Pinpoint the cell where the given text exists, returning its (X, Y) midpoint coordinate. 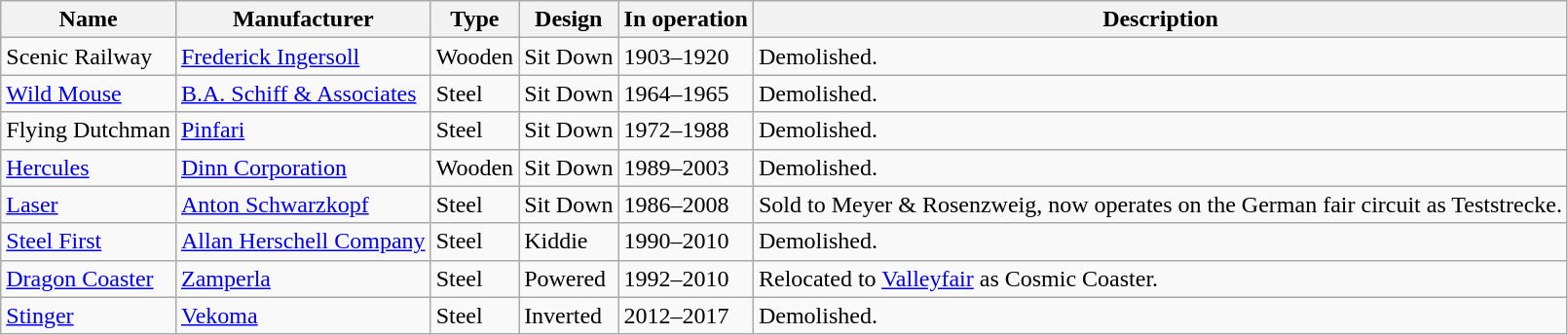
Vekoma (303, 316)
Flying Dutchman (89, 130)
1972–1988 (686, 130)
Name (89, 19)
2012–2017 (686, 316)
Kiddie (569, 242)
Inverted (569, 316)
Steel First (89, 242)
Stinger (89, 316)
Design (569, 19)
1964–1965 (686, 93)
Allan Herschell Company (303, 242)
Description (1160, 19)
In operation (686, 19)
Frederick Ingersoll (303, 56)
Wild Mouse (89, 93)
Powered (569, 279)
1990–2010 (686, 242)
Relocated to Valleyfair as Cosmic Coaster. (1160, 279)
Sold to Meyer & Rosenzweig, now operates on the German fair circuit as Teststrecke. (1160, 205)
1903–1920 (686, 56)
Zamperla (303, 279)
Dragon Coaster (89, 279)
1992–2010 (686, 279)
Type (474, 19)
Dinn Corporation (303, 167)
Laser (89, 205)
Manufacturer (303, 19)
1989–2003 (686, 167)
B.A. Schiff & Associates (303, 93)
Anton Schwarzkopf (303, 205)
Pinfari (303, 130)
1986–2008 (686, 205)
Scenic Railway (89, 56)
Hercules (89, 167)
